Pinpoint the cell where the given text exists, returning its (x, y) midpoint coordinate. 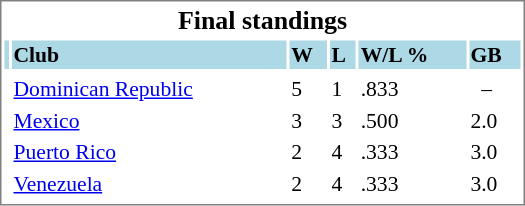
L (343, 54)
GB (495, 54)
Club (150, 54)
Mexico (150, 120)
– (495, 89)
Puerto Rico (150, 152)
W/L % (412, 54)
5 (308, 89)
W (308, 54)
1 (343, 89)
.500 (412, 120)
Final standings (262, 20)
Venezuela (150, 184)
2.0 (495, 120)
Dominican Republic (150, 89)
.833 (412, 89)
